For the text-containing cell, return its midpoint in (x, y) coordinate format. 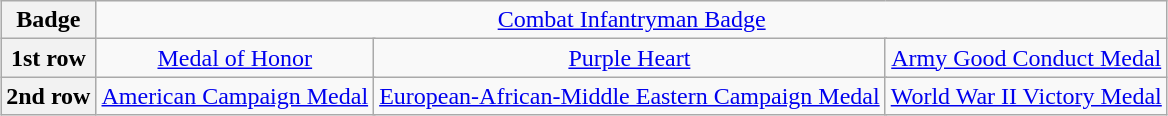
1st row (48, 58)
American Campaign Medal (235, 96)
2nd row (48, 96)
Army Good Conduct Medal (1026, 58)
European-African-Middle Eastern Campaign Medal (630, 96)
Combat Infantryman Badge (632, 20)
World War II Victory Medal (1026, 96)
Purple Heart (630, 58)
Badge (48, 20)
Medal of Honor (235, 58)
